Determine the [X, Y] coordinate at the center of the cell enclosing the given text.  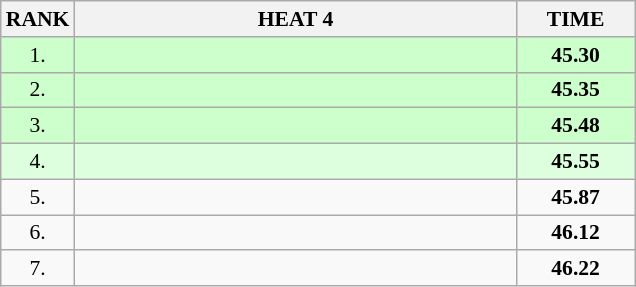
2. [38, 90]
1. [38, 55]
5. [38, 197]
45.35 [576, 90]
45.55 [576, 162]
45.30 [576, 55]
4. [38, 162]
7. [38, 269]
RANK [38, 19]
HEAT 4 [295, 19]
6. [38, 233]
3. [38, 126]
46.22 [576, 269]
45.87 [576, 197]
45.48 [576, 126]
46.12 [576, 233]
TIME [576, 19]
